Extract the [x, y] coordinate from the center of the cell holding the provided text.  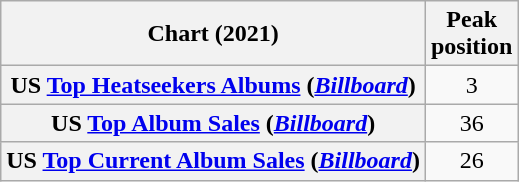
US Top Current Album Sales (Billboard) [214, 161]
26 [471, 161]
36 [471, 123]
3 [471, 85]
Chart (2021) [214, 34]
US Top Heatseekers Albums (Billboard) [214, 85]
Peakposition [471, 34]
US Top Album Sales (Billboard) [214, 123]
